From the cell containing the given text, extract its center point as [X, Y] coordinate. 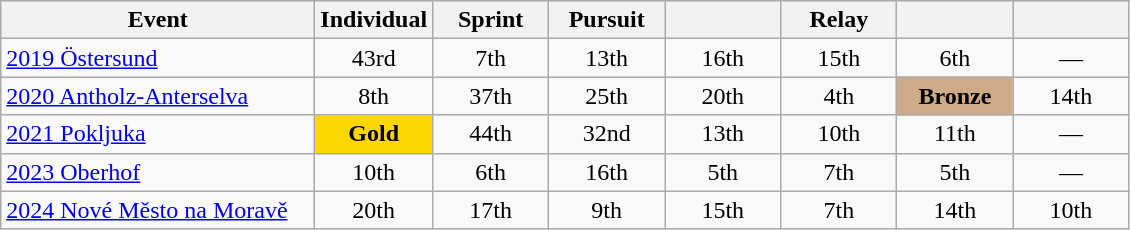
8th [374, 96]
2019 Östersund [158, 58]
Individual [374, 20]
Sprint [491, 20]
4th [839, 96]
2020 Antholz-Anterselva [158, 96]
Event [158, 20]
44th [491, 134]
2021 Pokljuka [158, 134]
17th [491, 210]
32nd [607, 134]
Pursuit [607, 20]
Relay [839, 20]
Bronze [955, 96]
2024 Nové Město na Moravě [158, 210]
9th [607, 210]
37th [491, 96]
Gold [374, 134]
43rd [374, 58]
25th [607, 96]
2023 Oberhof [158, 172]
11th [955, 134]
